Find where the given text appears and provide that cell's center as (X, Y) coordinate. 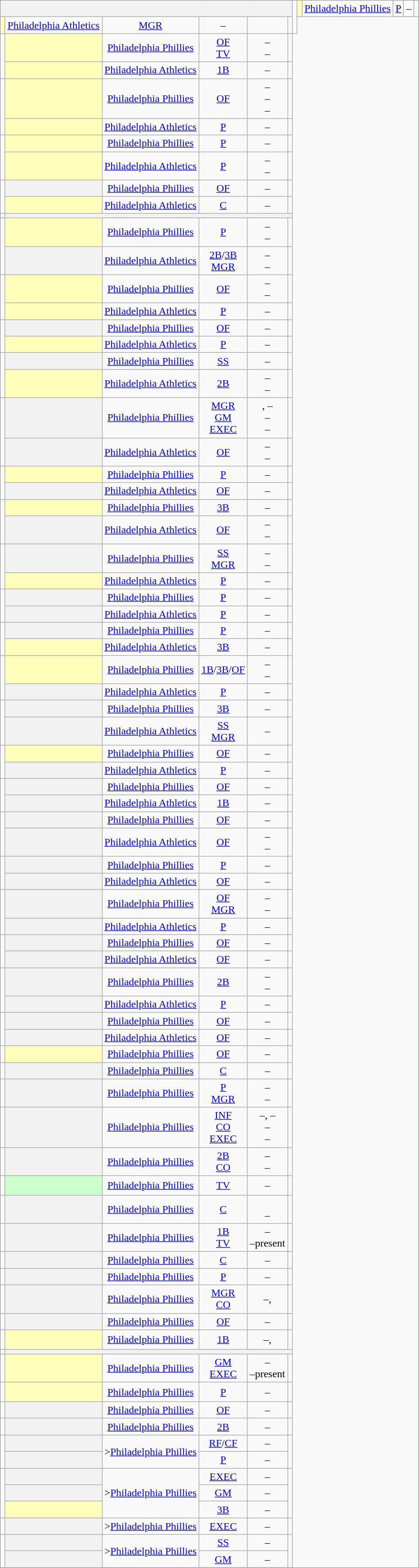
2B/3BMGR (223, 260)
, ––– (267, 418)
PMGR (223, 1093)
MGRCO (223, 1299)
INFCOEXEC (223, 1127)
OFTV (223, 48)
1BTV (223, 1238)
TV (223, 1186)
––– (267, 98)
–, ––– (267, 1127)
GMEXEC (223, 1369)
MGRGMEXEC (223, 418)
OFMGR (223, 903)
RF/CF (223, 1443)
1B/3B/OF (223, 670)
2BCO (223, 1161)
MGR (151, 25)
